Pinpoint the cell where the given text exists, returning its [x, y] midpoint coordinate. 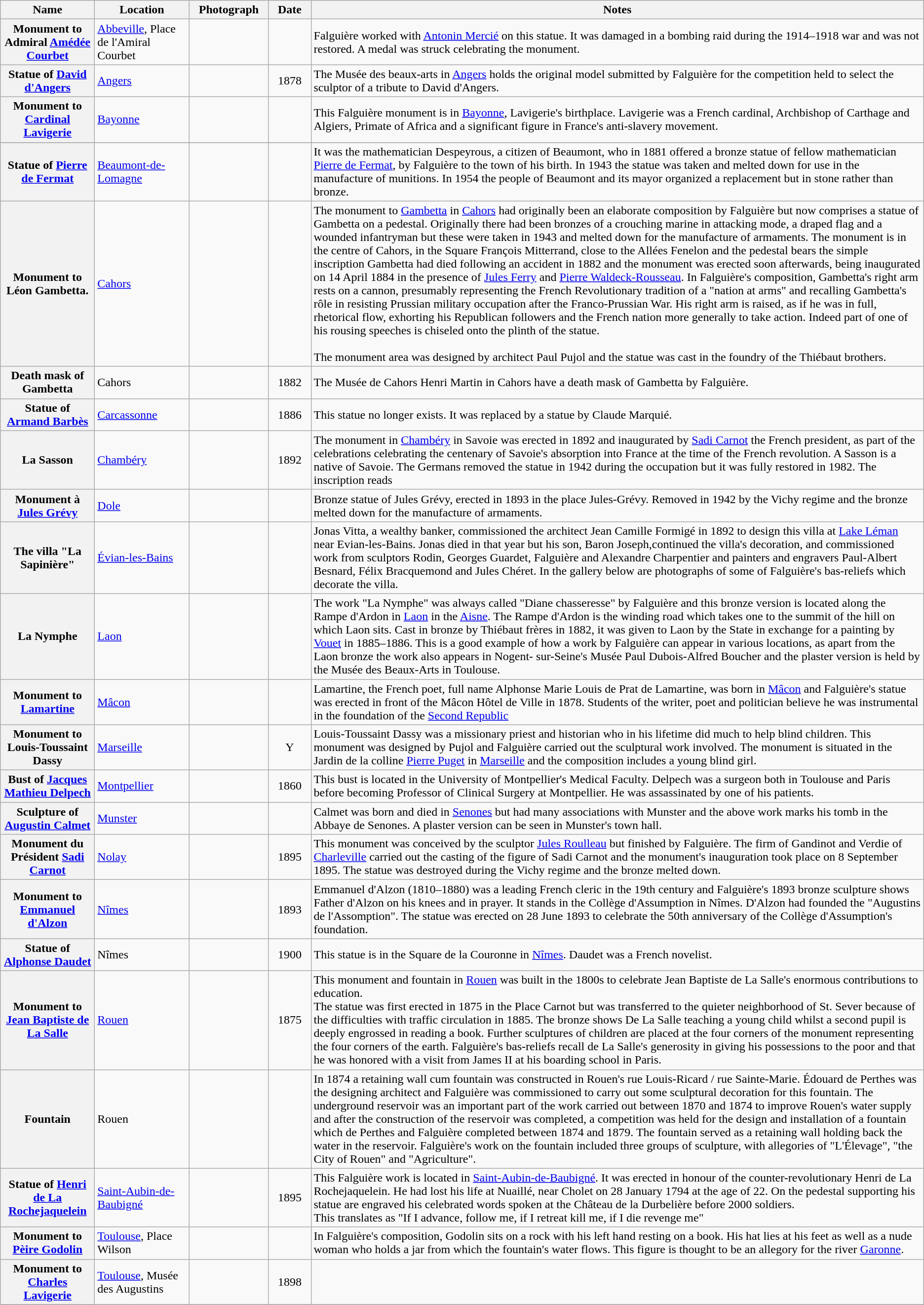
Statue of David d'Angers [47, 81]
Bust of Jacques Mathieu Delpech [47, 786]
The Musée de Cahors Henri Martin in Cahors have a death mask of Gambetta by Falguière. [617, 382]
Notes [617, 10]
Statue of Alphonse Daudet [47, 955]
1892 [290, 460]
Nolay [142, 857]
This statue no longer exists. It was replaced by a statue by Claude Marquié. [617, 415]
Dole [142, 506]
Beaumont-de-Lomagne [142, 172]
Monument to Cardinal Lavigerie [47, 119]
Saint-Aubin-de-Baubigné [142, 1198]
Monument à Jules Grévy [47, 506]
1898 [290, 1282]
Monument to Jean Baptiste de La Salle [47, 1020]
Monument to Lamartine [47, 702]
This statue is in the Square de la Couronne in Nîmes. Daudet was a French novelist. [617, 955]
1900 [290, 955]
Death mask of Gambetta [47, 382]
1886 [290, 415]
Statue of Henri de La Rochejaquelein [47, 1198]
1860 [290, 786]
La Nymphe [47, 636]
Laon [142, 636]
Photograph [229, 10]
Toulouse, Musée des Augustins [142, 1282]
The villa "La Sapinière" [47, 557]
Marseille [142, 748]
Angers [142, 81]
Monument to Charles Lavigerie [47, 1282]
Monument to Léon Gambetta. [47, 283]
Y [290, 748]
Monument to Louis-Toussaint Dassy [47, 748]
Name [47, 10]
Bayonne [142, 119]
Date [290, 10]
Mâcon [142, 702]
Monument to Emmanuel d'Alzon [47, 910]
Sculpture of Augustin Calmet [47, 819]
Monument du Président Sadi Carnot [47, 857]
1893 [290, 910]
Statue of Pierre de Fermat [47, 172]
1882 [290, 382]
Monument to Pèire Godolin [47, 1243]
Évian-les-Bains [142, 557]
Statue of Armand Barbès [47, 415]
Munster [142, 819]
Toulouse, Place Wilson [142, 1243]
1878 [290, 81]
1875 [290, 1020]
La Sasson [47, 460]
Abbeville, Place de l'Amiral Courbet [142, 42]
Carcassonne [142, 415]
Fountain [47, 1119]
Chambéry [142, 460]
Monument to Admiral Amédée Courbet [47, 42]
Location [142, 10]
Montpellier [142, 786]
